Find where the given text appears and provide that cell's center as [x, y] coordinate. 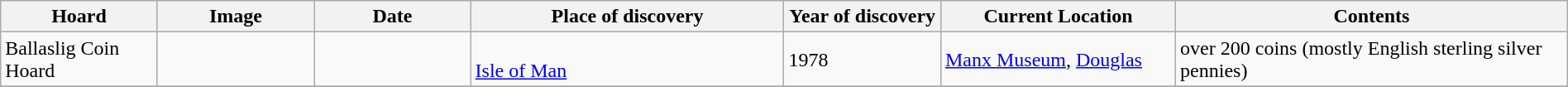
Hoard [79, 17]
Date [392, 17]
Isle of Man [627, 60]
Place of discovery [627, 17]
Contents [1372, 17]
Ballaslig Coin Hoard [79, 60]
over 200 coins (mostly English sterling silver pennies) [1372, 60]
1978 [862, 60]
Current Location [1058, 17]
Manx Museum, Douglas [1058, 60]
Image [235, 17]
Year of discovery [862, 17]
